Extract the (X, Y) coordinate from the center of the cell holding the provided text.  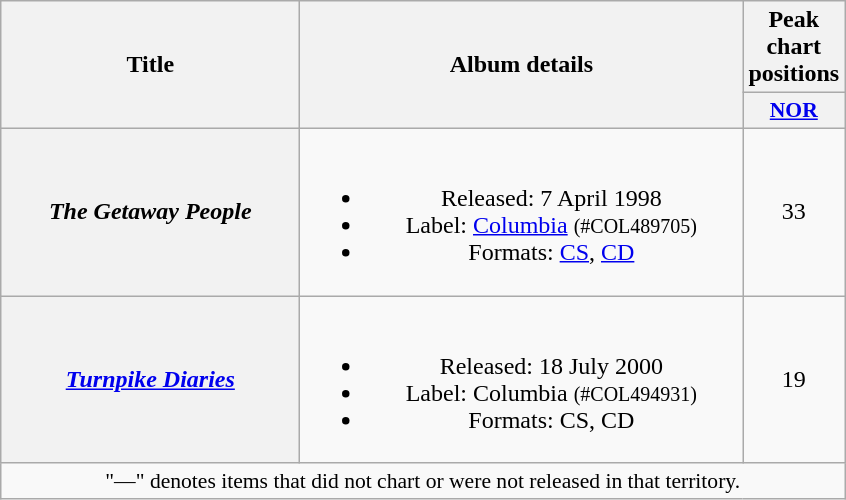
NOR (794, 111)
19 (794, 380)
Peak chart positions (794, 47)
Album details (522, 65)
Released: 7 April 1998Label: Columbia (#COL489705)Formats: CS, CD (522, 212)
33 (794, 212)
Turnpike Diaries (150, 380)
"—" denotes items that did not chart or were not released in that territory. (423, 481)
Title (150, 65)
Released: 18 July 2000Label: Columbia (#COL494931)Formats: CS, CD (522, 380)
The Getaway People (150, 212)
